Search for the cell housing the specified text and yield its [x, y] center coordinate. 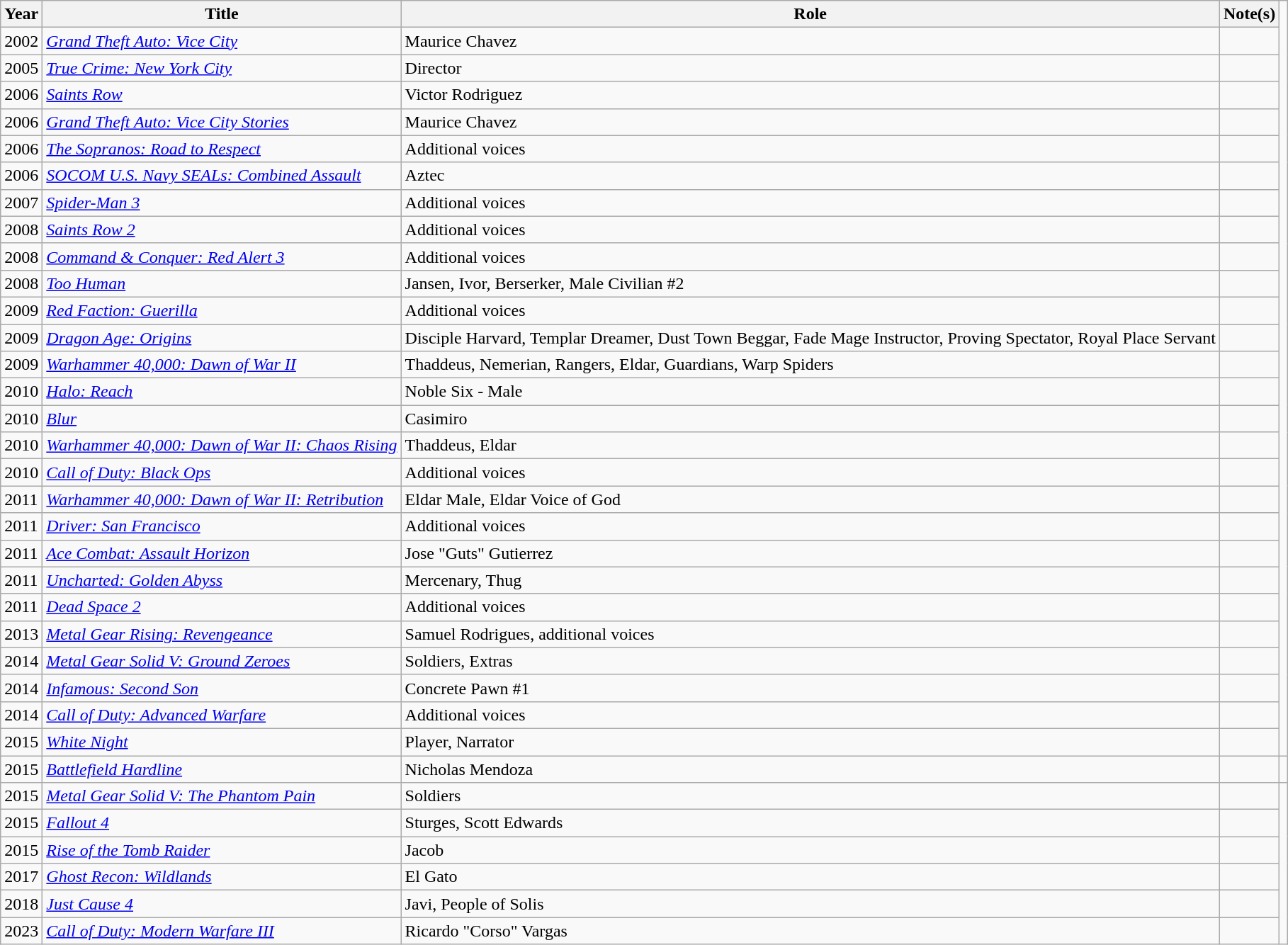
Infamous: Second Son [222, 688]
Ace Combat: Assault Horizon [222, 553]
Disciple Harvard, Templar Dreamer, Dust Town Beggar, Fade Mage Instructor, Proving Spectator, Royal Place Servant [810, 338]
Soldiers, Extras [810, 661]
2002 [21, 41]
Metal Gear Solid V: Ground Zeroes [222, 661]
Title [222, 14]
Samuel Rodrigues, additional voices [810, 634]
Player, Narrator [810, 742]
2007 [21, 203]
Nicholas Mendoza [810, 769]
Driver: San Francisco [222, 526]
2005 [21, 68]
Dead Space 2 [222, 607]
Thaddeus, Nemerian, Rangers, Eldar, Guardians, Warp Spiders [810, 365]
Thaddeus, Eldar [810, 446]
Warhammer 40,000: Dawn of War II [222, 365]
SOCOM U.S. Navy SEALs: Combined Assault [222, 176]
2017 [21, 877]
Call of Duty: Black Ops [222, 472]
Saints Row [222, 95]
2013 [21, 634]
Soldiers [810, 796]
Eldar Male, Eldar Voice of God [810, 499]
Call of Duty: Advanced Warfare [222, 715]
2018 [21, 904]
Spider-Man 3 [222, 203]
Grand Theft Auto: Vice City Stories [222, 122]
Casimiro [810, 419]
El Gato [810, 877]
Mercenary, Thug [810, 580]
2023 [21, 931]
Note(s) [1249, 14]
Victor Rodriguez [810, 95]
Uncharted: Golden Abyss [222, 580]
True Crime: New York City [222, 68]
Too Human [222, 283]
Year [21, 14]
Concrete Pawn #1 [810, 688]
Warhammer 40,000: Dawn of War II: Chaos Rising [222, 446]
Saints Row 2 [222, 230]
Director [810, 68]
Rise of the Tomb Raider [222, 850]
Fallout 4 [222, 823]
Role [810, 14]
Blur [222, 419]
Javi, People of Solis [810, 904]
Call of Duty: Modern Warfare III [222, 931]
Just Cause 4 [222, 904]
Battlefield Hardline [222, 769]
Metal Gear Rising: Revengeance [222, 634]
Halo: Reach [222, 392]
Red Faction: Guerilla [222, 310]
Jansen, Ivor, Berserker, Male Civilian #2 [810, 283]
Command & Conquer: Red Alert 3 [222, 256]
The Sopranos: Road to Respect [222, 149]
Metal Gear Solid V: The Phantom Pain [222, 796]
White Night [222, 742]
Jacob [810, 850]
Grand Theft Auto: Vice City [222, 41]
Warhammer 40,000: Dawn of War II: Retribution [222, 499]
Sturges, Scott Edwards [810, 823]
Dragon Age: Origins [222, 338]
Aztec [810, 176]
Ghost Recon: Wildlands [222, 877]
Noble Six - Male [810, 392]
Ricardo "Corso" Vargas [810, 931]
Jose "Guts" Gutierrez [810, 553]
